Scan for the cell matching the given text and deliver its (X, Y) coordinate at center. 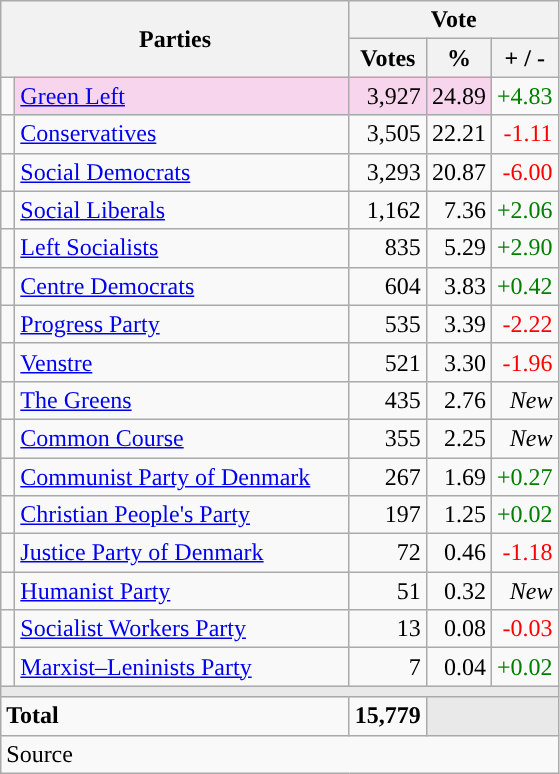
3.30 (458, 362)
267 (388, 477)
Communist Party of Denmark (182, 477)
3,293 (388, 172)
72 (388, 553)
Conservatives (182, 134)
535 (388, 324)
Votes (388, 58)
24.89 (458, 96)
Social Democrats (182, 172)
435 (388, 400)
51 (388, 591)
15,779 (388, 716)
3,927 (388, 96)
20.87 (458, 172)
-1.11 (524, 134)
Centre Democrats (182, 286)
1,162 (388, 210)
Total (176, 716)
Common Course (182, 438)
+2.06 (524, 210)
Green Left (182, 96)
5.29 (458, 248)
835 (388, 248)
The Greens (182, 400)
521 (388, 362)
Justice Party of Denmark (182, 553)
-1.18 (524, 553)
3,505 (388, 134)
Christian People's Party (182, 515)
3.83 (458, 286)
-1.96 (524, 362)
197 (388, 515)
1.69 (458, 477)
Vote (454, 20)
+4.83 (524, 96)
-2.22 (524, 324)
+2.90 (524, 248)
+ / - (524, 58)
Progress Party (182, 324)
-6.00 (524, 172)
0.32 (458, 591)
2.25 (458, 438)
-0.03 (524, 629)
+0.42 (524, 286)
604 (388, 286)
3.39 (458, 324)
0.08 (458, 629)
Humanist Party (182, 591)
0.46 (458, 553)
Source (280, 754)
7.36 (458, 210)
% (458, 58)
Venstre (182, 362)
Socialist Workers Party (182, 629)
7 (388, 667)
355 (388, 438)
13 (388, 629)
Left Socialists (182, 248)
Social Liberals (182, 210)
2.76 (458, 400)
0.04 (458, 667)
Marxist–Leninists Party (182, 667)
+0.27 (524, 477)
1.25 (458, 515)
Parties (176, 39)
22.21 (458, 134)
